Provide the (X, Y) coordinate of the cell's center where the given text is located.  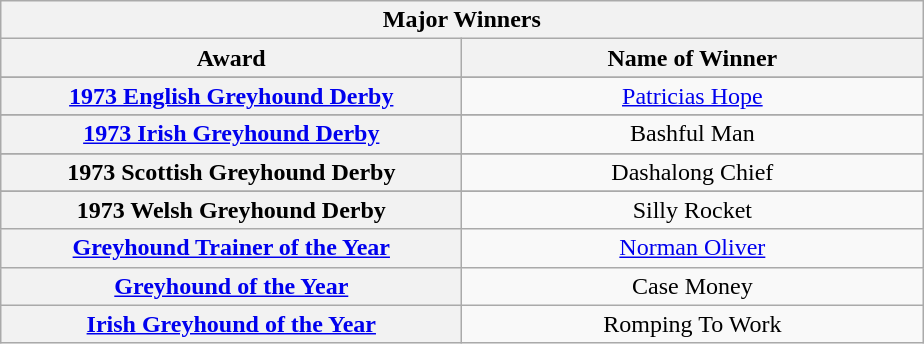
Name of Winner (692, 58)
1973 Welsh Greyhound Derby (232, 210)
1973 English Greyhound Derby (232, 96)
Bashful Man (692, 134)
Greyhound of the Year (232, 286)
Greyhound Trainer of the Year (232, 248)
1973 Scottish Greyhound Derby (232, 172)
Irish Greyhound of the Year (232, 324)
Norman Oliver (692, 248)
Dashalong Chief (692, 172)
Major Winners (462, 20)
Case Money (692, 286)
Award (232, 58)
Romping To Work (692, 324)
Patricias Hope (692, 96)
Silly Rocket (692, 210)
1973 Irish Greyhound Derby (232, 134)
